Detect which cell encompasses the target text, then output its (x, y) center coordinate. 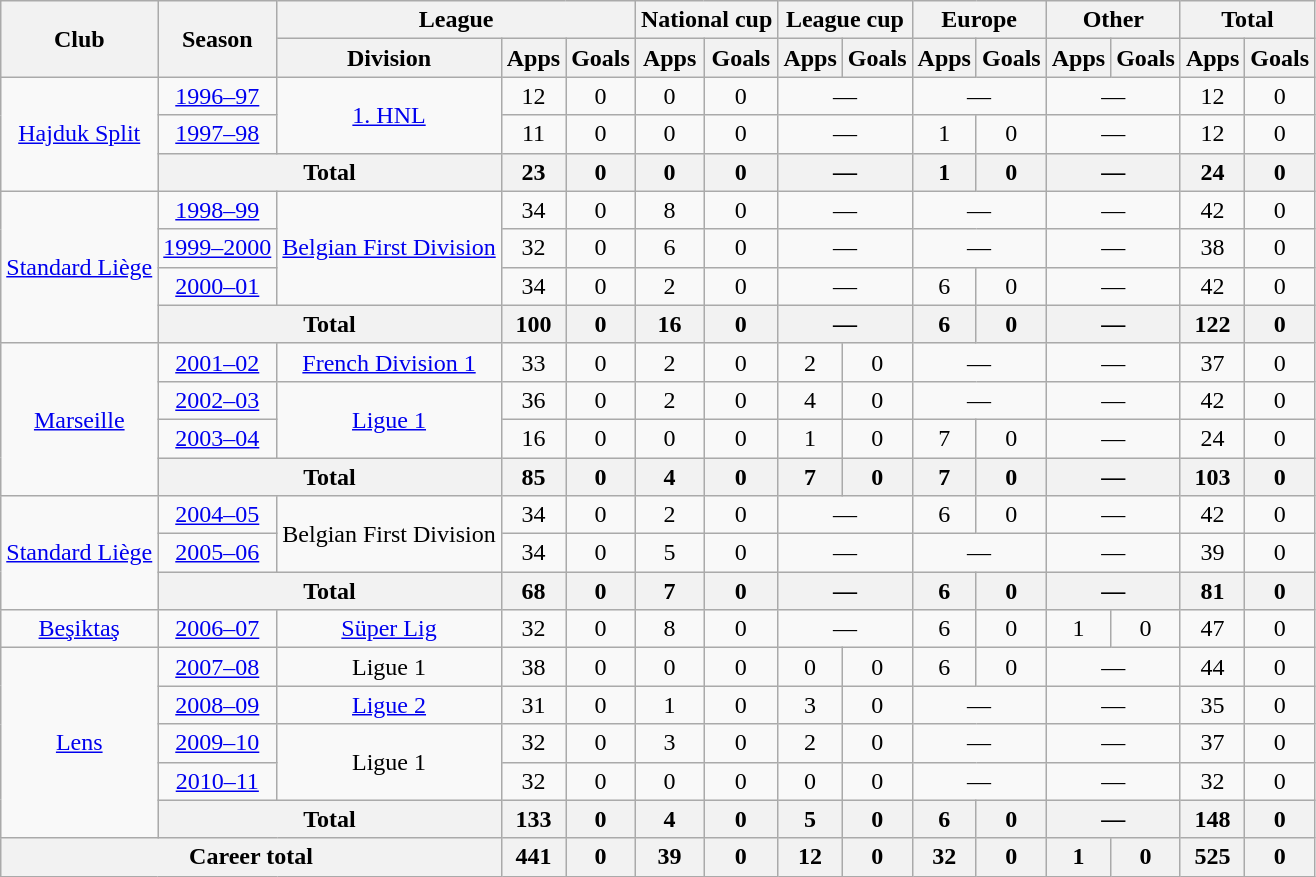
36 (533, 400)
2006–07 (218, 629)
31 (533, 705)
Hajduk Split (80, 134)
2003–04 (218, 438)
Marseille (80, 419)
2010–11 (218, 781)
23 (533, 172)
Division (389, 58)
2008–09 (218, 705)
Season (218, 39)
33 (533, 362)
Ligue 2 (389, 705)
11 (533, 134)
1998–99 (218, 210)
1999–2000 (218, 248)
French Division 1 (389, 362)
122 (1212, 324)
2007–08 (218, 667)
1996–97 (218, 96)
68 (533, 591)
Beşiktaş (80, 629)
Club (80, 39)
103 (1212, 477)
441 (533, 857)
525 (1212, 857)
2004–05 (218, 515)
85 (533, 477)
League (456, 20)
2005–06 (218, 553)
81 (1212, 591)
100 (533, 324)
2001–02 (218, 362)
133 (533, 819)
1997–98 (218, 134)
2009–10 (218, 743)
35 (1212, 705)
Other (1113, 20)
Lens (80, 743)
47 (1212, 629)
National cup (706, 20)
44 (1212, 667)
Europe (979, 20)
Career total (251, 857)
League cup (845, 20)
2000–01 (218, 286)
2002–03 (218, 400)
148 (1212, 819)
1. HNL (389, 115)
Süper Lig (389, 629)
